Extract the (x, y) coordinate from the center of the cell holding the provided text.  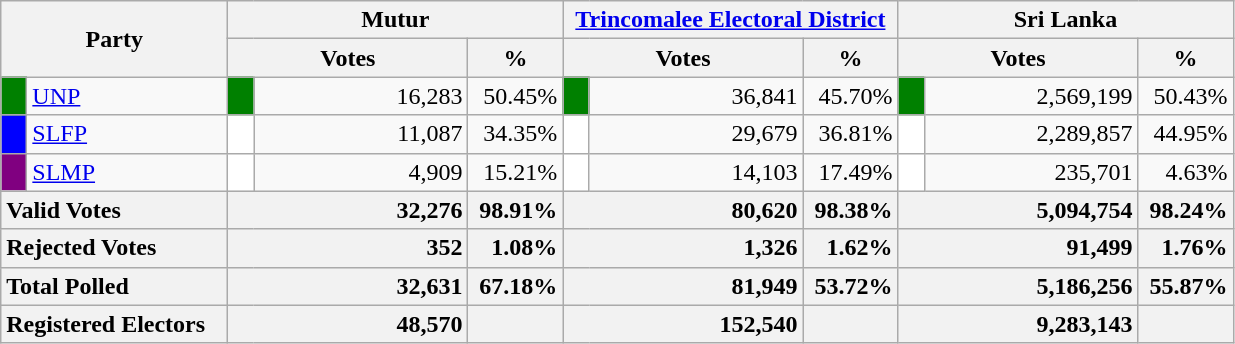
5,094,754 (1018, 210)
11,087 (361, 134)
29,679 (696, 134)
50.43% (1186, 96)
235,701 (1031, 172)
48,570 (348, 324)
5,186,256 (1018, 286)
Valid Votes (114, 210)
32,276 (348, 210)
55.87% (1186, 286)
1.62% (850, 248)
98.24% (1186, 210)
44.95% (1186, 134)
98.38% (850, 210)
152,540 (683, 324)
98.91% (516, 210)
Mutur (396, 20)
Party (114, 39)
17.49% (850, 172)
Rejected Votes (114, 248)
16,283 (361, 96)
15.21% (516, 172)
2,569,199 (1031, 96)
36.81% (850, 134)
32,631 (348, 286)
14,103 (696, 172)
2,289,857 (1031, 134)
4.63% (1186, 172)
1.76% (1186, 248)
81,949 (683, 286)
Registered Electors (114, 324)
SLFP (128, 134)
34.35% (516, 134)
67.18% (516, 286)
45.70% (850, 96)
1.08% (516, 248)
9,283,143 (1018, 324)
Trincomalee Electoral District (730, 20)
91,499 (1018, 248)
Sri Lanka (1066, 20)
80,620 (683, 210)
36,841 (696, 96)
50.45% (516, 96)
352 (348, 248)
SLMP (128, 172)
4,909 (361, 172)
53.72% (850, 286)
UNP (128, 96)
Total Polled (114, 286)
1,326 (683, 248)
